Return the (x, y) coordinate for the center point of the cell that contains the specified text.  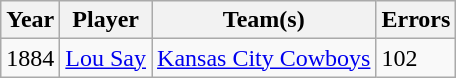
Errors (416, 20)
102 (416, 58)
Lou Say (106, 58)
Team(s) (264, 20)
Kansas City Cowboys (264, 58)
Player (106, 20)
1884 (30, 58)
Year (30, 20)
